Locate the cell with the specified text and output its (x, y) center coordinate. 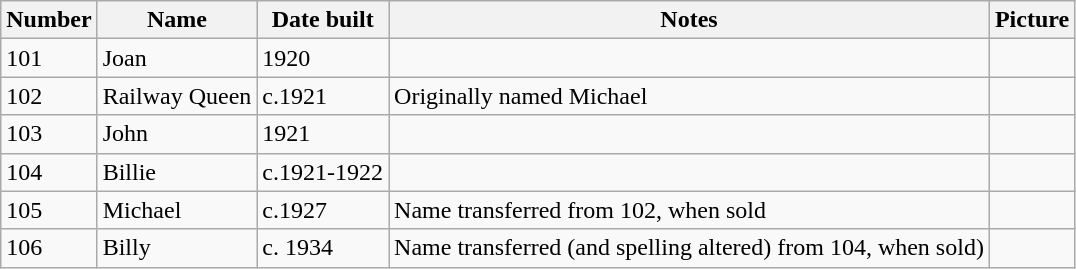
c. 1934 (323, 248)
Michael (177, 210)
104 (49, 172)
c.1921-1922 (323, 172)
102 (49, 96)
c.1921 (323, 96)
Name (177, 20)
103 (49, 134)
John (177, 134)
106 (49, 248)
101 (49, 58)
Name transferred from 102, when sold (690, 210)
1920 (323, 58)
Railway Queen (177, 96)
c.1927 (323, 210)
Notes (690, 20)
Date built (323, 20)
Joan (177, 58)
Billie (177, 172)
Originally named Michael (690, 96)
Name transferred (and spelling altered) from 104, when sold) (690, 248)
105 (49, 210)
Billy (177, 248)
Picture (1032, 20)
Number (49, 20)
1921 (323, 134)
